Identify which cell holds the provided text, then report its (x, y) central coordinate. 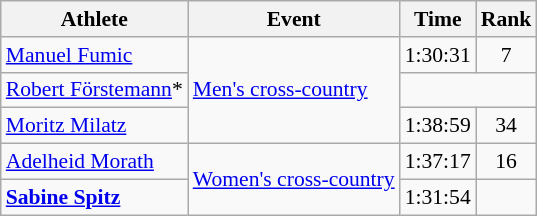
34 (506, 126)
Manuel Fumic (94, 55)
1:38:59 (438, 126)
7 (506, 55)
1:37:17 (438, 162)
Adelheid Morath (94, 162)
1:30:31 (438, 55)
16 (506, 162)
Time (438, 19)
Event (294, 19)
Sabine Spitz (94, 197)
Athlete (94, 19)
Robert Förstemann* (94, 90)
Men's cross-country (294, 90)
1:31:54 (438, 197)
Rank (506, 19)
Women's cross-country (294, 180)
Moritz Milatz (94, 126)
